Return (x, y) of the center of cell containing provided text 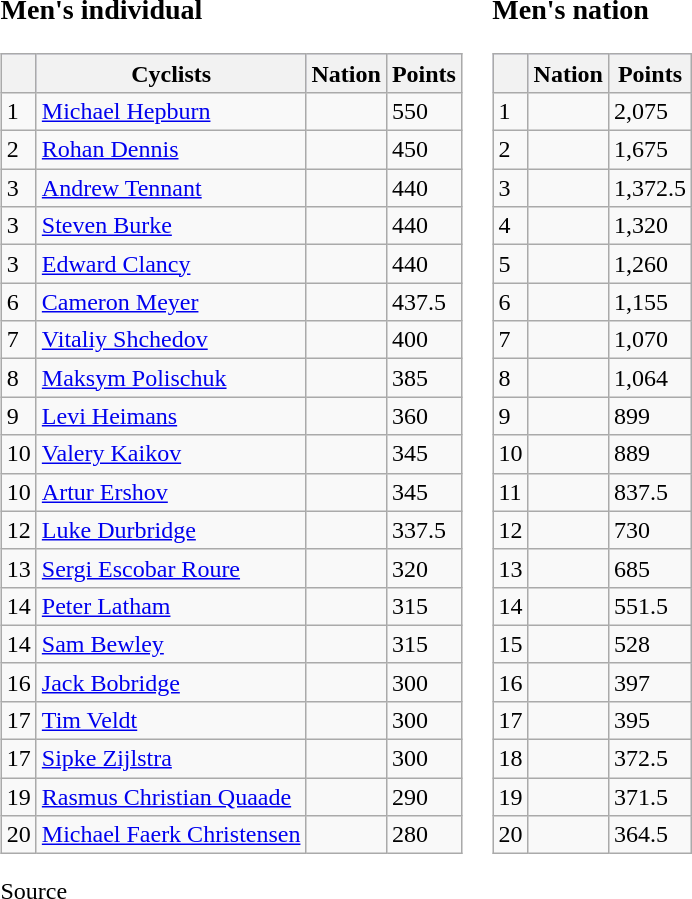
Edward Clancy (171, 264)
437.5 (424, 302)
Artur Ershov (171, 492)
Steven Burke (171, 226)
400 (424, 340)
899 (650, 416)
Rasmus Christian Quaade (171, 797)
730 (650, 530)
1,064 (650, 378)
Michael Faerk Christensen (171, 835)
Cameron Meyer (171, 302)
Levi Heimans (171, 416)
18 (510, 759)
11 (510, 492)
551.5 (650, 606)
2,075 (650, 111)
Andrew Tennant (171, 188)
1,372.5 (650, 188)
Tim Veldt (171, 720)
Peter Latham (171, 606)
337.5 (424, 530)
528 (650, 644)
550 (424, 111)
450 (424, 150)
385 (424, 378)
290 (424, 797)
1,320 (650, 226)
Michael Hepburn (171, 111)
372.5 (650, 759)
15 (510, 644)
889 (650, 454)
685 (650, 568)
360 (424, 416)
Sipke Zijlstra (171, 759)
Rohan Dennis (171, 150)
837.5 (650, 492)
1,260 (650, 264)
Vitaliy Shchedov (171, 340)
364.5 (650, 835)
Cyclists (171, 73)
280 (424, 835)
1,070 (650, 340)
1,155 (650, 302)
Jack Bobridge (171, 682)
5 (510, 264)
371.5 (650, 797)
Luke Durbridge (171, 530)
395 (650, 720)
320 (424, 568)
Sam Bewley (171, 644)
397 (650, 682)
Maksym Polischuk (171, 378)
Sergi Escobar Roure (171, 568)
4 (510, 226)
1,675 (650, 150)
Valery Kaikov (171, 454)
